Extract the (X, Y) coordinate from the center of the cell holding the provided text.  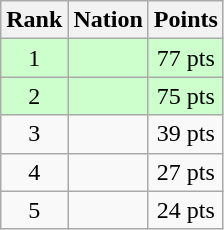
Nation (108, 20)
75 pts (186, 96)
2 (34, 96)
Points (186, 20)
Rank (34, 20)
3 (34, 134)
5 (34, 210)
4 (34, 172)
27 pts (186, 172)
1 (34, 58)
24 pts (186, 210)
77 pts (186, 58)
39 pts (186, 134)
